Return the [X, Y] coordinate for the center point of the cell that contains the specified text.  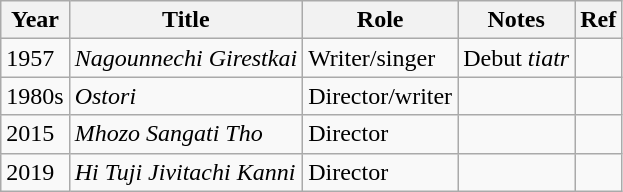
2019 [35, 172]
2015 [35, 134]
Director/writer [380, 96]
Mhozo Sangati Tho [186, 134]
Title [186, 20]
Debut tiatr [516, 58]
Nagounnechi Girestkai [186, 58]
Notes [516, 20]
Role [380, 20]
1957 [35, 58]
Ostori [186, 96]
Ref [598, 20]
Writer/singer [380, 58]
Year [35, 20]
1980s [35, 96]
Hi Tuji Jivitachi Kanni [186, 172]
